For the text-containing cell, return its midpoint in (X, Y) coordinate format. 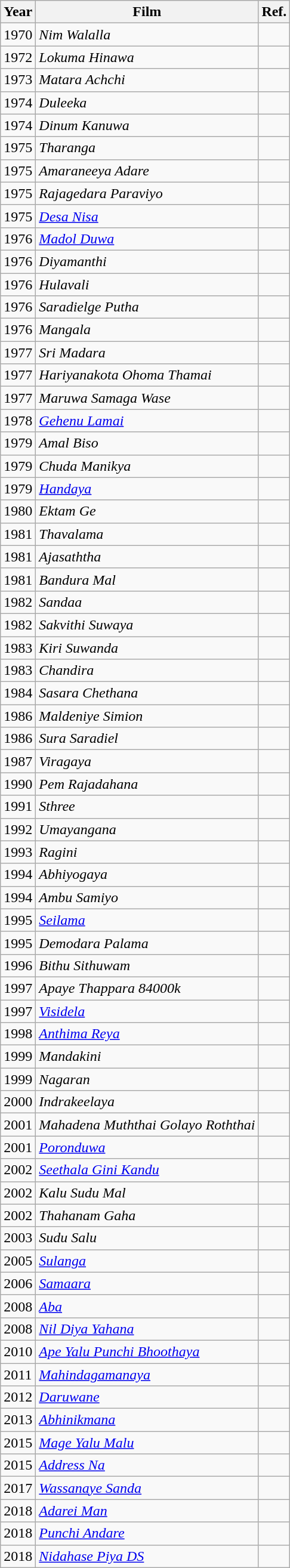
Wassanaye Sanda (147, 1488)
Sandaa (147, 602)
Nim Walalla (147, 35)
1970 (18, 35)
Indrakeelaya (147, 1102)
Samaara (147, 1283)
Mage Yalu Malu (147, 1443)
Matara Achchi (147, 80)
Ambu Samiyo (147, 897)
Amaraneeya Adare (147, 171)
Abhinikmana (147, 1420)
Tharanga (147, 148)
Mahadena Muththai Golayo Roththai (147, 1125)
Ajasaththa (147, 557)
Saradielge Putha (147, 307)
Address Na (147, 1465)
Maldeniye Simion (147, 716)
Visidela (147, 1011)
Year (18, 12)
Rajagedara Paraviyo (147, 193)
1973 (18, 80)
Ragini (147, 852)
Gehenu Lamai (147, 421)
Duleeka (147, 103)
Bithu Sithuwam (147, 965)
Chandira (147, 671)
Mangala (147, 330)
Chuda Manikya (147, 466)
Aba (147, 1306)
Poronduwa (147, 1147)
Maruwa Samaga Wase (147, 398)
Handaya (147, 489)
2013 (18, 1420)
2000 (18, 1102)
Viragaya (147, 761)
Sri Madara (147, 353)
Pem Rajadahana (147, 784)
Seilama (147, 920)
Abhiyogaya (147, 875)
Seethala Gini Kandu (147, 1170)
Adarei Man (147, 1511)
Mahindagamanaya (147, 1374)
1980 (18, 511)
Hariyanakota Ohoma Thamai (147, 375)
2012 (18, 1397)
Ref. (274, 12)
1993 (18, 852)
2003 (18, 1238)
Kalu Sudu Mal (147, 1193)
Nil Diya Yahana (147, 1329)
Nidahase Piya DS (147, 1556)
Bandura Mal (147, 579)
Mandakini (147, 1057)
Sulanga (147, 1261)
1991 (18, 807)
Kiri Suwanda (147, 647)
Ape Yalu Punchi Bhoothaya (147, 1351)
Diyamanthi (147, 261)
Amal Biso (147, 443)
Sasara Chethana (147, 693)
Madol Duwa (147, 239)
Sura Saradiel (147, 739)
Nagaran (147, 1079)
Sakvithi Suwaya (147, 625)
Film (147, 12)
1996 (18, 965)
Ektam Ge (147, 511)
1987 (18, 761)
Punchi Andare (147, 1533)
Apaye Thappara 84000k (147, 988)
Dinum Kanuwa (147, 125)
Umayangana (147, 829)
2006 (18, 1283)
Anthima Reya (147, 1034)
1998 (18, 1034)
1990 (18, 784)
2011 (18, 1374)
Hulavali (147, 285)
Daruwane (147, 1397)
2010 (18, 1351)
1992 (18, 829)
Desa Nisa (147, 216)
2005 (18, 1261)
Sudu Salu (147, 1238)
1978 (18, 421)
Thavalama (147, 534)
2017 (18, 1488)
Demodara Palama (147, 943)
Sthree (147, 807)
Lokuma Hinawa (147, 57)
1984 (18, 693)
Thahanam Gaha (147, 1215)
1972 (18, 57)
